Search for the cell housing the specified text and yield its [x, y] center coordinate. 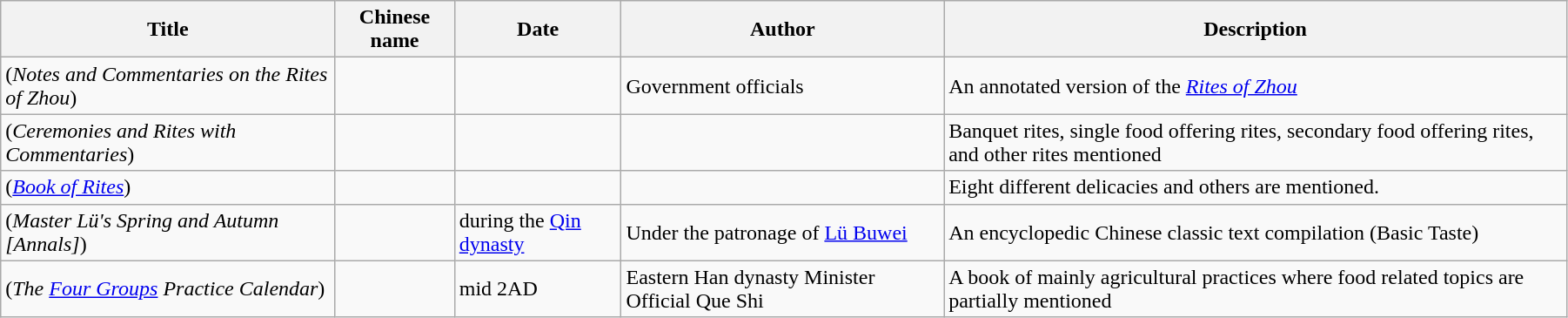
Author [783, 30]
(Book of Rites) [168, 187]
Eastern Han dynasty Minister Official Que Shi [783, 289]
Government officials [783, 85]
(Master Lü's Spring and Autumn [Annals]) [168, 232]
Banquet rites, single food offering rites, secondary food offering rites, and other rites mentioned [1256, 143]
Title [168, 30]
Date [538, 30]
Under the patronage of Lü Buwei [783, 232]
A book of mainly agricultural practices where food related topics are partially mentioned [1256, 289]
An annotated version of the Rites of Zhou [1256, 85]
(The Four Groups Practice Calendar) [168, 289]
Chinese name [395, 30]
Eight different delicacies and others are mentioned. [1256, 187]
(Ceremonies and Rites with Commentaries) [168, 143]
mid 2AD [538, 289]
during the Qin dynasty [538, 232]
(Notes and Commentaries on the Rites of Zhou) [168, 85]
Description [1256, 30]
An encyclopedic Chinese classic text compilation (Basic Taste) [1256, 232]
